Determine the [X, Y] coordinate at the center of the cell enclosing the given text.  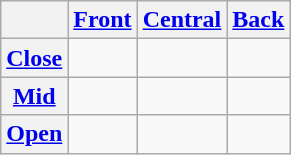
Mid [34, 96]
Open [34, 134]
Front [102, 20]
Close [34, 58]
Back [258, 20]
Central [182, 20]
